Return (x, y) of the center of cell containing provided text 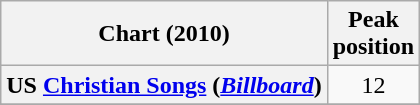
Peakposition (373, 34)
12 (373, 85)
US Christian Songs (Billboard) (164, 85)
Chart (2010) (164, 34)
